Pinpoint the cell where the given text exists, returning its [X, Y] midpoint coordinate. 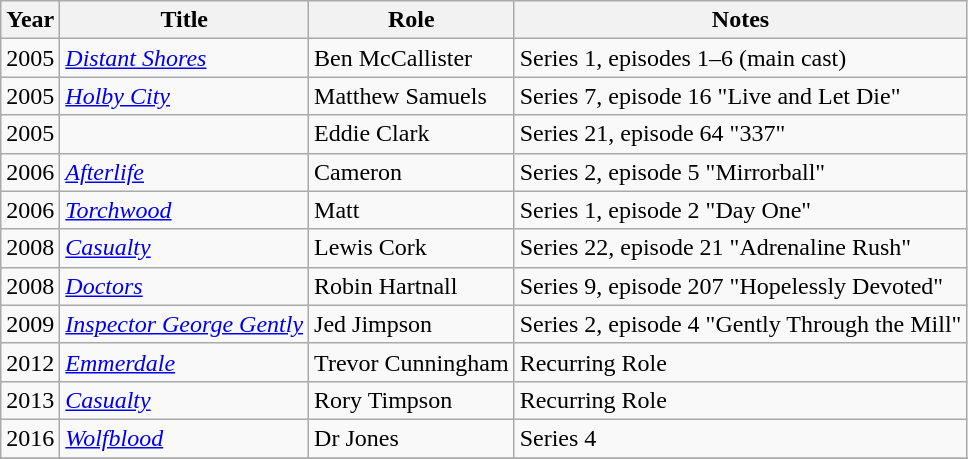
Lewis Cork [412, 248]
Series 2, episode 4 "Gently Through the Mill" [740, 324]
Holby City [184, 96]
Series 2, episode 5 "Mirrorball" [740, 172]
Ben McCallister [412, 58]
Year [30, 20]
Title [184, 20]
2013 [30, 400]
Series 21, episode 64 "337" [740, 134]
Robin Hartnall [412, 286]
2012 [30, 362]
Series 9, episode 207 "Hopelessly Devoted" [740, 286]
Series 1, episodes 1–6 (main cast) [740, 58]
Series 7, episode 16 "Live and Let Die" [740, 96]
Inspector George Gently [184, 324]
Jed Jimpson [412, 324]
Series 4 [740, 438]
Trevor Cunningham [412, 362]
Dr Jones [412, 438]
Distant Shores [184, 58]
Matthew Samuels [412, 96]
Series 22, episode 21 "Adrenaline Rush" [740, 248]
Matt [412, 210]
Role [412, 20]
Emmerdale [184, 362]
Doctors [184, 286]
Rory Timpson [412, 400]
2009 [30, 324]
Cameron [412, 172]
Torchwood [184, 210]
Afterlife [184, 172]
2016 [30, 438]
Wolfblood [184, 438]
Notes [740, 20]
Series 1, episode 2 "Day One" [740, 210]
Eddie Clark [412, 134]
